Pinpoint the cell where the given text exists, returning its [x, y] midpoint coordinate. 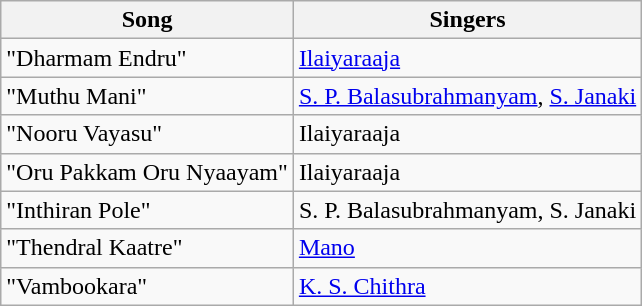
K. S. Chithra [467, 286]
Song [148, 20]
Singers [467, 20]
"Muthu Mani" [148, 96]
"Vambookara" [148, 286]
"Thendral Kaatre" [148, 248]
"Dharmam Endru" [148, 58]
Mano [467, 248]
"Nooru Vayasu" [148, 134]
"Inthiran Pole" [148, 210]
"Oru Pakkam Oru Nyaayam" [148, 172]
